Find where the given text appears and provide that cell's center as [x, y] coordinate. 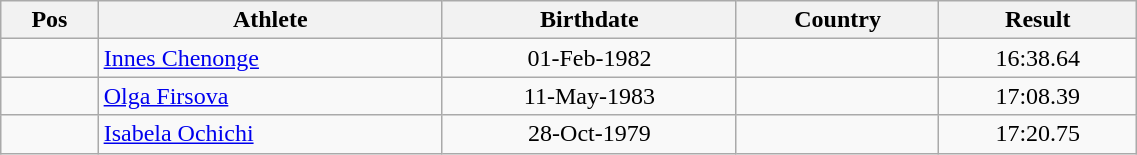
Isabela Ochichi [270, 134]
17:20.75 [1038, 134]
Birthdate [589, 20]
Pos [50, 20]
28-Oct-1979 [589, 134]
Country [837, 20]
17:08.39 [1038, 96]
Innes Chenonge [270, 58]
11-May-1983 [589, 96]
Olga Firsova [270, 96]
01-Feb-1982 [589, 58]
Result [1038, 20]
Athlete [270, 20]
16:38.64 [1038, 58]
